For the text-containing cell, return its midpoint in [X, Y] coordinate format. 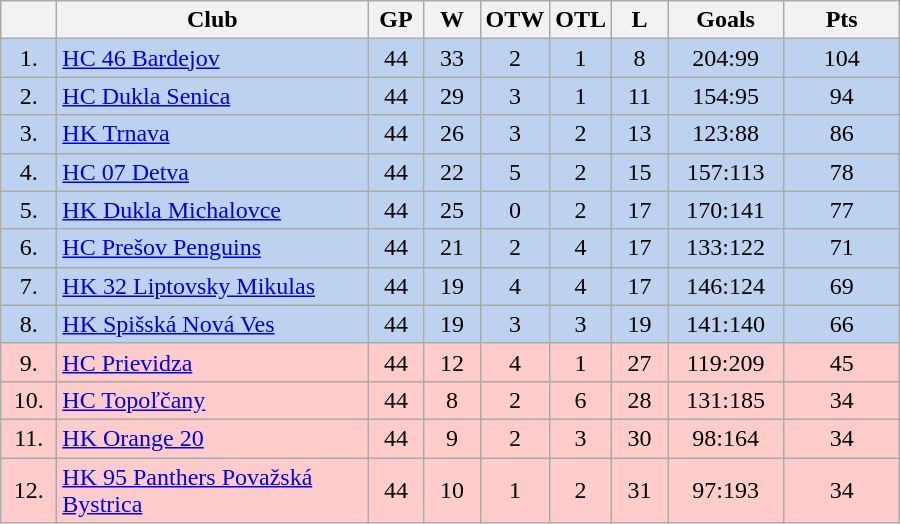
Goals [726, 20]
8. [29, 324]
HC Topoľčany [212, 400]
154:95 [726, 96]
OTL [581, 20]
98:164 [726, 438]
104 [842, 58]
HK Orange 20 [212, 438]
131:185 [726, 400]
78 [842, 172]
9 [452, 438]
33 [452, 58]
9. [29, 362]
3. [29, 134]
HK 32 Liptovsky Mikulas [212, 286]
157:113 [726, 172]
28 [640, 400]
133:122 [726, 248]
L [640, 20]
204:99 [726, 58]
HK 95 Panthers Považská Bystrica [212, 490]
21 [452, 248]
123:88 [726, 134]
30 [640, 438]
HK Spišská Nová Ves [212, 324]
26 [452, 134]
HC Dukla Senica [212, 96]
HK Dukla Michalovce [212, 210]
27 [640, 362]
HC 07 Detva [212, 172]
5 [515, 172]
29 [452, 96]
11 [640, 96]
45 [842, 362]
HC Prievidza [212, 362]
Club [212, 20]
12 [452, 362]
OTW [515, 20]
7. [29, 286]
GP [396, 20]
12. [29, 490]
66 [842, 324]
86 [842, 134]
HK Trnava [212, 134]
97:193 [726, 490]
5. [29, 210]
1. [29, 58]
77 [842, 210]
11. [29, 438]
69 [842, 286]
6. [29, 248]
31 [640, 490]
0 [515, 210]
170:141 [726, 210]
146:124 [726, 286]
13 [640, 134]
2. [29, 96]
10 [452, 490]
71 [842, 248]
25 [452, 210]
6 [581, 400]
W [452, 20]
141:140 [726, 324]
4. [29, 172]
119:209 [726, 362]
15 [640, 172]
10. [29, 400]
22 [452, 172]
HC 46 Bardejov [212, 58]
94 [842, 96]
HC Prešov Penguins [212, 248]
Pts [842, 20]
